Return the [X, Y] coordinate for the center point of the cell that contains the specified text.  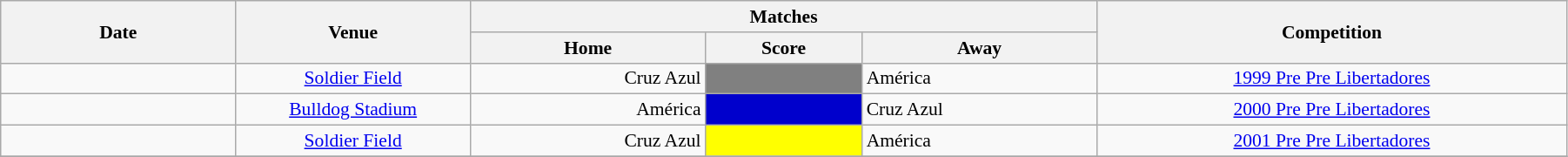
1999 Pre Pre Libertadores [1332, 78]
Date [118, 31]
2000 Pre Pre Libertadores [1332, 110]
Competition [1332, 31]
Matches [784, 17]
Venue [353, 31]
Away [980, 48]
Score [784, 48]
2001 Pre Pre Libertadores [1332, 141]
Bulldog Stadium [353, 110]
Home [588, 48]
